Capture the cell that displays the provided text and extract its [X, Y] central coordinate. 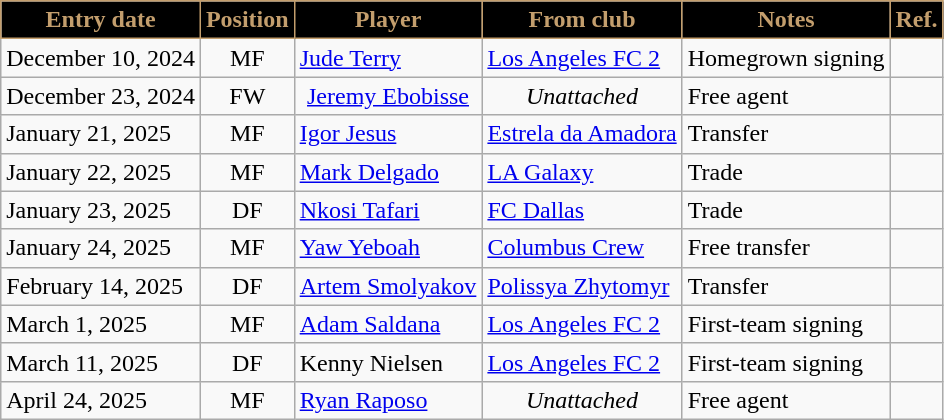
Free transfer [786, 248]
Estrela da Amadora [582, 134]
March 11, 2025 [101, 362]
Ref. [916, 20]
Notes [786, 20]
January 24, 2025 [101, 248]
Jude Terry [388, 58]
Kenny Nielsen [388, 362]
Ryan Raposo [388, 400]
Adam Saldana [388, 324]
February 14, 2025 [101, 286]
Jeremy Ebobisse [388, 96]
LA Galaxy [582, 172]
Yaw Yeboah [388, 248]
FC Dallas [582, 210]
Artem Smolyakov [388, 286]
January 22, 2025 [101, 172]
Columbus Crew [582, 248]
December 23, 2024 [101, 96]
December 10, 2024 [101, 58]
April 24, 2025 [101, 400]
From club [582, 20]
January 21, 2025 [101, 134]
FW [247, 96]
January 23, 2025 [101, 210]
Igor Jesus [388, 134]
Nkosi Tafari [388, 210]
Position [247, 20]
Homegrown signing [786, 58]
March 1, 2025 [101, 324]
Mark Delgado [388, 172]
Polissya Zhytomyr [582, 286]
Player [388, 20]
Entry date [101, 20]
